Extract the [X, Y] coordinate from the center of the cell holding the provided text.  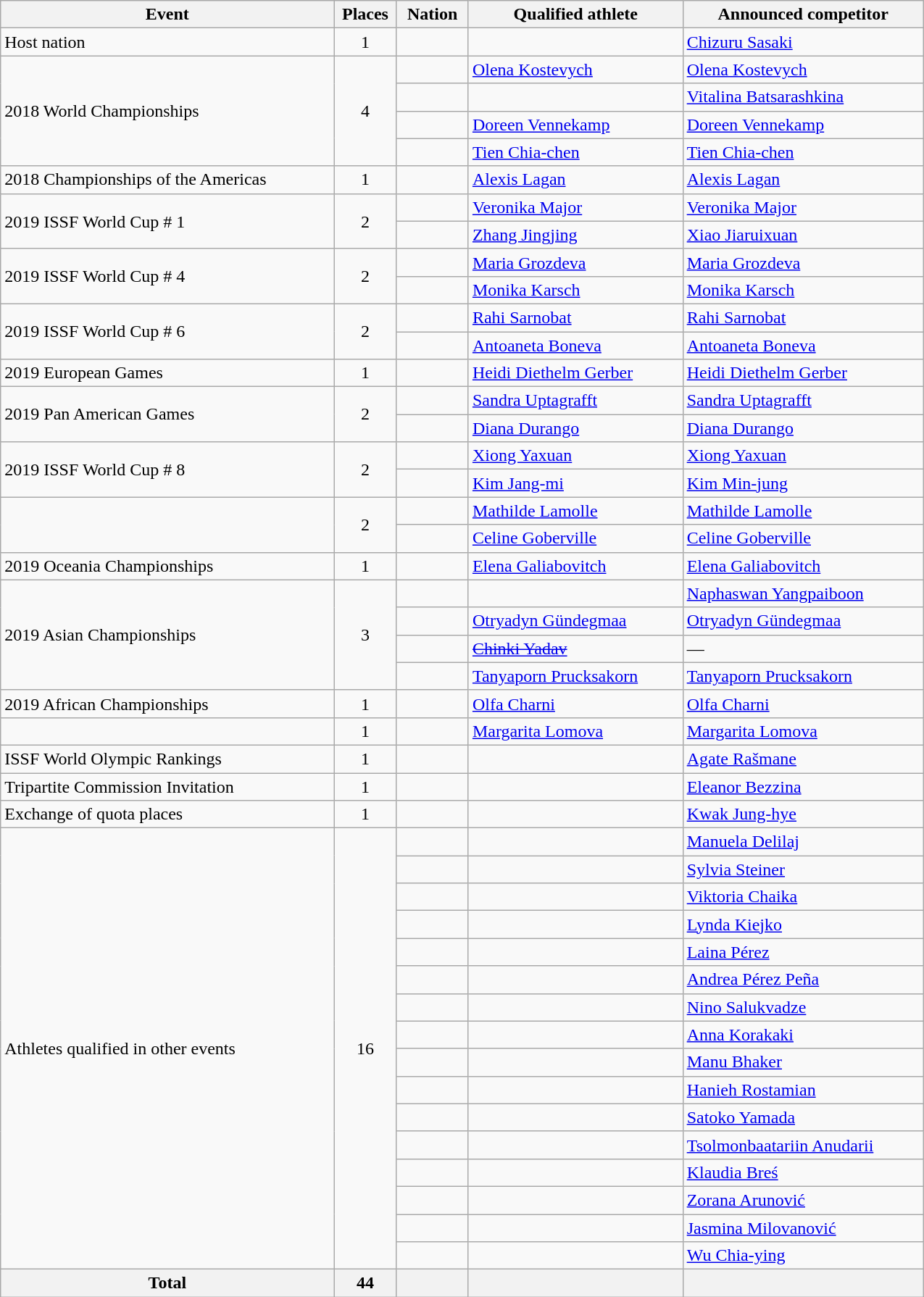
2019 Pan American Games [167, 414]
Manu Bhaker [803, 1062]
Athletes qualified in other events [167, 1049]
Host nation [167, 42]
ISSF World Olympic Rankings [167, 759]
Viktoria Chaika [803, 897]
Places [365, 14]
Kwak Jung-hye [803, 814]
Tsolmonbaatariin Anudarii [803, 1145]
Chinki Yadav [575, 648]
Anna Korakaki [803, 1035]
Kim Jang-mi [575, 483]
44 [365, 1283]
Laina Pérez [803, 952]
Qualified athlete [575, 14]
2019 ISSF World Cup # 8 [167, 470]
Nino Salukvadze [803, 1007]
Total [167, 1283]
Event [167, 14]
Zhang Jingjing [575, 235]
Satoko Yamada [803, 1117]
Sylvia Steiner [803, 869]
2019 Asian Championships [167, 635]
Wu Chia-ying [803, 1256]
Exchange of quota places [167, 814]
Agate Rašmane [803, 759]
Nation [432, 14]
Andrea Pérez Peña [803, 980]
2019 ISSF World Cup # 6 [167, 331]
Hanieh Rostamian [803, 1090]
— [803, 648]
Eleanor Bezzina [803, 786]
Kim Min-jung [803, 483]
2019 African Championships [167, 704]
Tripartite Commission Invitation [167, 786]
Vitalina Batsarashkina [803, 97]
Manuela Delilaj [803, 842]
Klaudia Breś [803, 1172]
2019 Oceania Championships [167, 566]
2018 World Championships [167, 111]
3 [365, 635]
Zorana Arunović [803, 1200]
2019 ISSF World Cup # 1 [167, 221]
16 [365, 1049]
2019 ISSF World Cup # 4 [167, 276]
Jasmina Milovanović [803, 1228]
2018 Championships of the Americas [167, 180]
Announced competitor [803, 14]
Lynda Kiejko [803, 925]
2019 European Games [167, 373]
4 [365, 111]
Chizuru Sasaki [803, 42]
Naphaswan Yangpaiboon [803, 593]
Xiao Jiaruixuan [803, 235]
